Locate the cell with the specified text and output its (x, y) center coordinate. 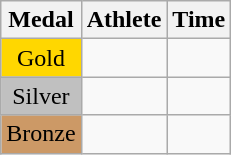
Time (199, 20)
Gold (41, 58)
Medal (41, 20)
Athlete (124, 20)
Silver (41, 96)
Bronze (41, 134)
